Extract the (x, y) coordinate from the center of the cell holding the provided text.  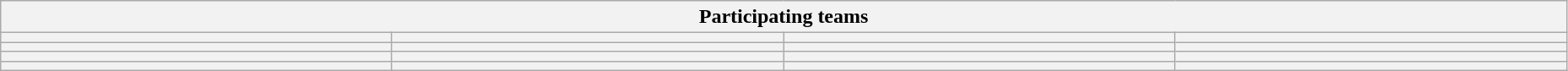
Participating teams (784, 17)
